Extract the [x, y] coordinate from the center of the cell holding the provided text.  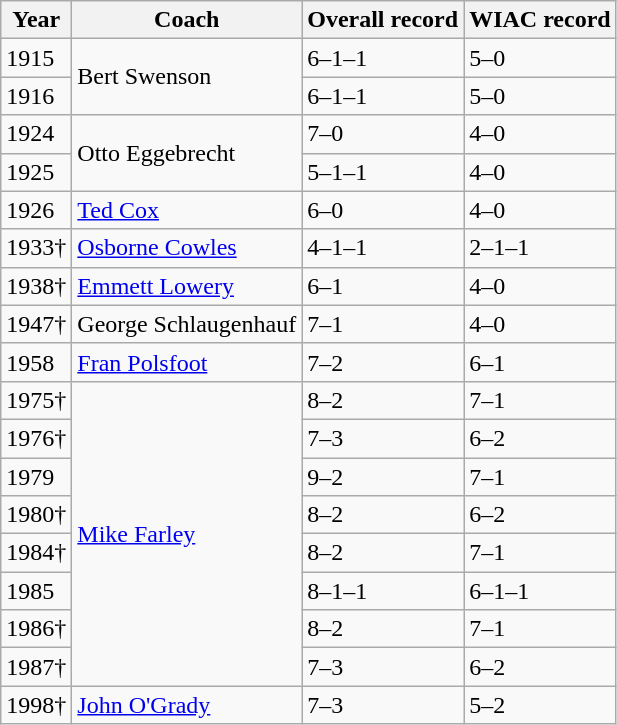
5–1–1 [383, 172]
1984† [36, 553]
John O'Grady [187, 705]
1958 [36, 362]
George Schlaugenhauf [187, 324]
7–0 [383, 134]
1986† [36, 629]
Osborne Cowles [187, 248]
1915 [36, 58]
1924 [36, 134]
Bert Swenson [187, 77]
8–1–1 [383, 591]
1933† [36, 248]
Coach [187, 20]
1916 [36, 96]
1985 [36, 591]
1926 [36, 210]
7–2 [383, 362]
1979 [36, 477]
WIAC record [540, 20]
1980† [36, 515]
1976† [36, 438]
1947† [36, 324]
Ted Cox [187, 210]
6–0 [383, 210]
1925 [36, 172]
5–2 [540, 705]
4–1–1 [383, 248]
1987† [36, 667]
1938† [36, 286]
Fran Polsfoot [187, 362]
Year [36, 20]
Mike Farley [187, 533]
Emmett Lowery [187, 286]
Overall record [383, 20]
9–2 [383, 477]
Otto Eggebrecht [187, 153]
1998† [36, 705]
1975† [36, 400]
2–1–1 [540, 248]
